Extract the (X, Y) coordinate from the center of the cell holding the provided text.  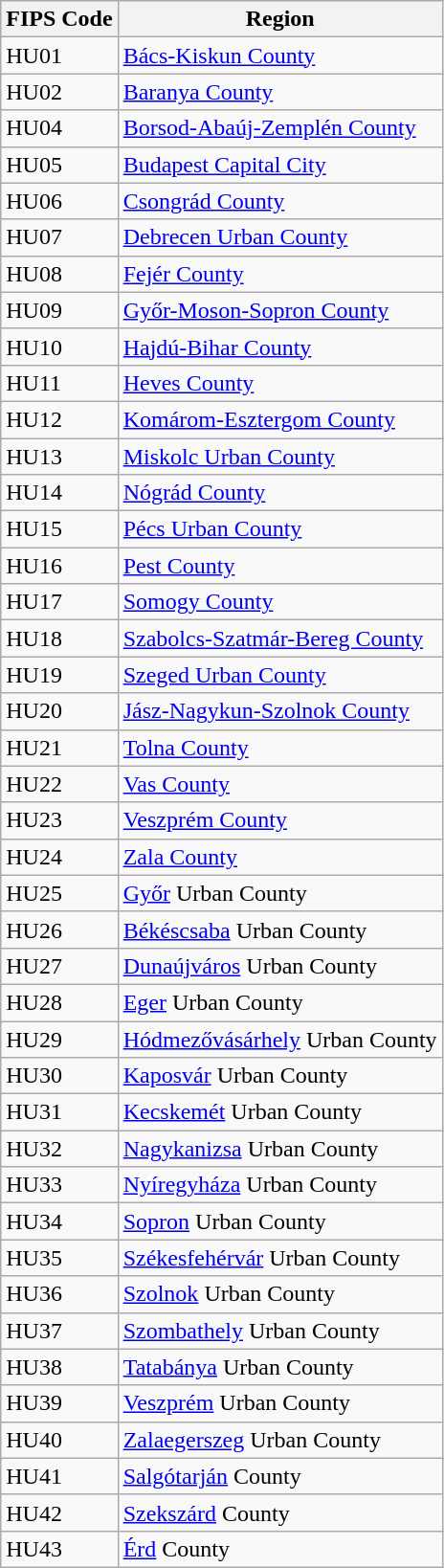
FIPS Code (59, 19)
Csongrád County (279, 201)
HU10 (59, 347)
Miskolc Urban County (279, 457)
HU25 (59, 893)
HU40 (59, 1440)
HU01 (59, 56)
HU04 (59, 128)
Szombathely Urban County (279, 1331)
Győr Urban County (279, 893)
Zalaegerszeg Urban County (279, 1440)
Szeged Urban County (279, 675)
HU32 (59, 1149)
Tolna County (279, 748)
Heves County (279, 383)
Budapest Capital City (279, 165)
Győr-Moson-Sopron County (279, 310)
Pest County (279, 566)
HU21 (59, 748)
Székesfehérvár Urban County (279, 1258)
Veszprém Urban County (279, 1403)
HU16 (59, 566)
HU24 (59, 857)
HU15 (59, 529)
Pécs Urban County (279, 529)
Borsod-Abaúj-Zemplén County (279, 128)
HU20 (59, 711)
HU37 (59, 1331)
HU06 (59, 201)
HU34 (59, 1221)
HU43 (59, 1549)
HU07 (59, 237)
Nyíregyháza Urban County (279, 1185)
Eger Urban County (279, 1002)
HU27 (59, 966)
HU23 (59, 820)
Kecskemét Urban County (279, 1112)
HU02 (59, 92)
Nógrád County (279, 493)
HU09 (59, 310)
Érd County (279, 1549)
HU08 (59, 274)
HU33 (59, 1185)
HU41 (59, 1476)
Tatabánya Urban County (279, 1367)
HU13 (59, 457)
Komárom-Esztergom County (279, 419)
Szolnok Urban County (279, 1294)
Dunaújváros Urban County (279, 966)
HU05 (59, 165)
Békéscsaba Urban County (279, 930)
Zala County (279, 857)
HU14 (59, 493)
Hajdú-Bihar County (279, 347)
HU11 (59, 383)
Sopron Urban County (279, 1221)
HU12 (59, 419)
Veszprém County (279, 820)
Region (279, 19)
HU35 (59, 1258)
Fejér County (279, 274)
HU39 (59, 1403)
HU42 (59, 1512)
HU17 (59, 602)
HU22 (59, 784)
Salgótarján County (279, 1476)
HU29 (59, 1039)
HU30 (59, 1076)
Bács-Kiskun County (279, 56)
Debrecen Urban County (279, 237)
Hódmezővásárhely Urban County (279, 1039)
HU36 (59, 1294)
Szabolcs-Szatmár-Bereg County (279, 638)
HU18 (59, 638)
HU38 (59, 1367)
HU26 (59, 930)
Szekszárd County (279, 1512)
Vas County (279, 784)
Jász-Nagykun-Szolnok County (279, 711)
HU19 (59, 675)
HU28 (59, 1002)
Nagykanizsa Urban County (279, 1149)
HU31 (59, 1112)
Kaposvár Urban County (279, 1076)
Baranya County (279, 92)
Somogy County (279, 602)
